Extract the (x, y) coordinate from the center of the cell holding the provided text.  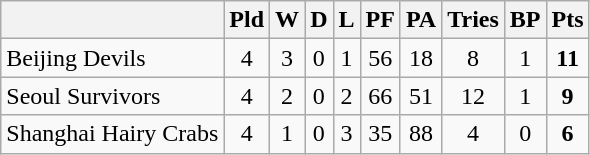
W (288, 20)
Tries (474, 20)
PF (380, 20)
66 (380, 96)
56 (380, 58)
18 (420, 58)
88 (420, 134)
Seoul Survivors (112, 96)
Pld (247, 20)
Beijing Devils (112, 58)
6 (568, 134)
L (346, 20)
BP (525, 20)
8 (474, 58)
35 (380, 134)
12 (474, 96)
11 (568, 58)
Shanghai Hairy Crabs (112, 134)
PA (420, 20)
D (319, 20)
9 (568, 96)
51 (420, 96)
Pts (568, 20)
